Provide the (x, y) coordinate of the cell's center where the given text is located.  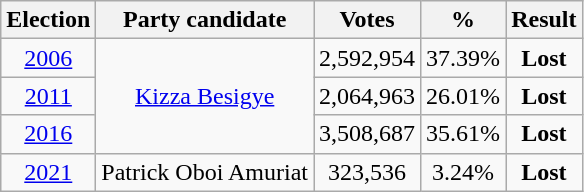
Kizza Besigye (205, 96)
3.24% (464, 172)
26.01% (464, 96)
2016 (48, 134)
Party candidate (205, 20)
Patrick Oboi Amuriat (205, 172)
323,536 (368, 172)
35.61% (464, 134)
2006 (48, 58)
2,064,963 (368, 96)
2011 (48, 96)
Election (48, 20)
Result (544, 20)
2,592,954 (368, 58)
3,508,687 (368, 134)
% (464, 20)
37.39% (464, 58)
Votes (368, 20)
2021 (48, 172)
